Scan for the cell matching the given text and deliver its (X, Y) coordinate at center. 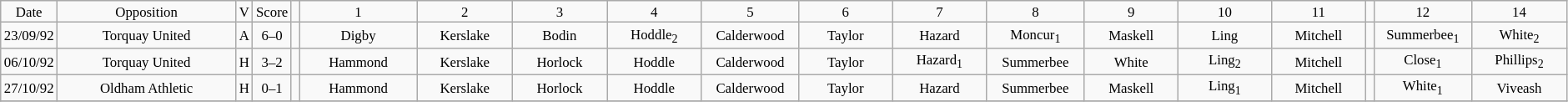
1 (359, 12)
2 (465, 12)
Ling1 (1224, 87)
6–0 (272, 35)
White2 (1520, 35)
Viveash (1520, 87)
Phillips2 (1520, 62)
Hazard1 (939, 62)
Date (29, 12)
Ling2 (1224, 62)
Oldham Athletic (147, 87)
9 (1131, 12)
06/10/92 (29, 62)
23/09/92 (29, 35)
White1 (1423, 87)
Moncur1 (1036, 35)
White (1131, 62)
Opposition (147, 12)
27/10/92 (29, 87)
Score (272, 12)
Bodin (559, 35)
7 (939, 12)
Summerbee1 (1423, 35)
11 (1319, 12)
Digby (359, 35)
A (244, 35)
Ling (1224, 35)
3–2 (272, 62)
8 (1036, 12)
6 (846, 12)
4 (655, 12)
12 (1423, 12)
3 (559, 12)
Hoddle2 (655, 35)
0–1 (272, 87)
5 (751, 12)
V (244, 12)
10 (1224, 12)
Close1 (1423, 62)
14 (1520, 12)
